Identify which cell holds the provided text, then report its [X, Y] central coordinate. 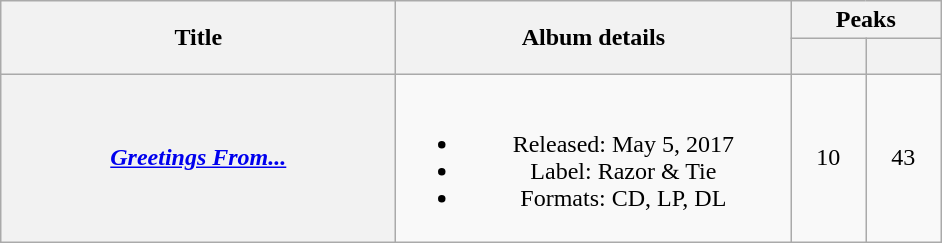
10 [828, 158]
Released: May 5, 2017Label: Razor & TieFormats: CD, LP, DL [594, 158]
Greetings From... [198, 158]
Title [198, 38]
Album details [594, 38]
Peaks [866, 20]
43 [904, 158]
